Provide the (x, y) coordinate of the cell's center where the given text is located.  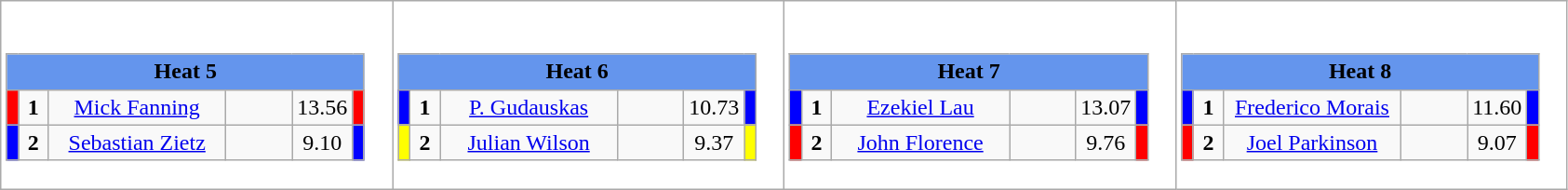
Sebastian Zietz (138, 142)
9.07 (1497, 142)
13.56 (322, 107)
Heat 5 1 Mick Fanning 13.56 2 Sebastian Zietz 9.10 (197, 95)
9.10 (322, 142)
Heat 6 1 P. Gudauskas 10.73 2 Julian Wilson 9.37 (588, 95)
Joel Parkinson (1312, 142)
Ezekiel Lau (921, 107)
Heat 6 (577, 72)
Heat 5 (185, 72)
P. Gudauskas (529, 107)
Heat 7 (969, 72)
10.73 (715, 107)
Julian Wilson (529, 142)
Frederico Morais (1312, 107)
Heat 8 (1360, 72)
Heat 8 1 Frederico Morais 11.60 2 Joel Parkinson 9.07 (1372, 95)
9.76 (1106, 142)
Heat 7 1 Ezekiel Lau 13.07 2 John Florence 9.76 (981, 95)
11.60 (1497, 107)
9.37 (715, 142)
Mick Fanning (138, 107)
John Florence (921, 142)
13.07 (1106, 107)
